Identify which cell holds the provided text, then report its [X, Y] central coordinate. 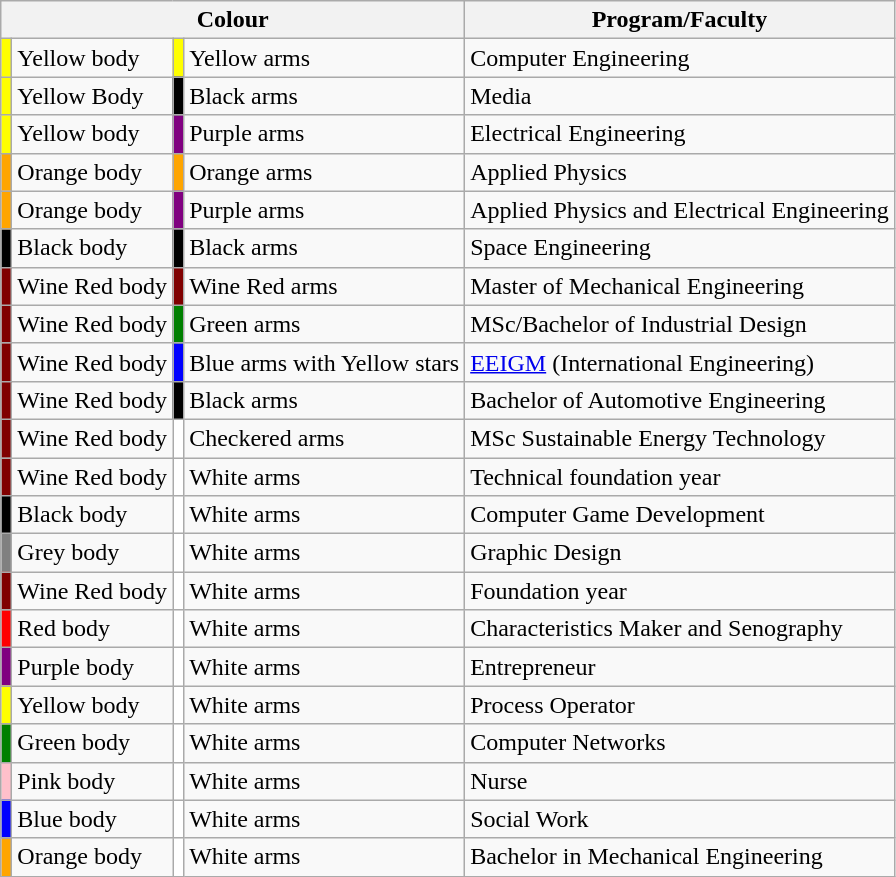
MSc Sustainable Energy Technology [680, 438]
Graphic Design [680, 553]
Bachelor of Automotive Engineering [680, 400]
Foundation year [680, 591]
Colour [233, 20]
Entrepreneur [680, 667]
Yellow arms [324, 58]
Process Operator [680, 705]
Red body [92, 629]
Nurse [680, 781]
Electrical Engineering [680, 134]
Pink body [92, 781]
Blue body [92, 819]
Bachelor in Mechanical Engineering [680, 857]
Blue arms with Yellow stars [324, 362]
Checkered arms [324, 438]
Purple body [92, 667]
Program/Faculty [680, 20]
Social Work [680, 819]
Green arms [324, 324]
Technical foundation year [680, 477]
Computer Networks [680, 743]
Yellow Body [92, 96]
MSc/Bachelor of Industrial Design [680, 324]
Master of Mechanical Engineering [680, 286]
Space Engineering [680, 248]
Grey body [92, 553]
Computer Engineering [680, 58]
Computer Game Development [680, 515]
Applied Physics and Electrical Engineering [680, 210]
EEIGM (International Engineering) [680, 362]
Applied Physics [680, 172]
Characteristics Maker and Senography [680, 629]
Orange arms [324, 172]
Media [680, 96]
Green body [92, 743]
Wine Red arms [324, 286]
